Return [X, Y] of the center of cell containing provided text 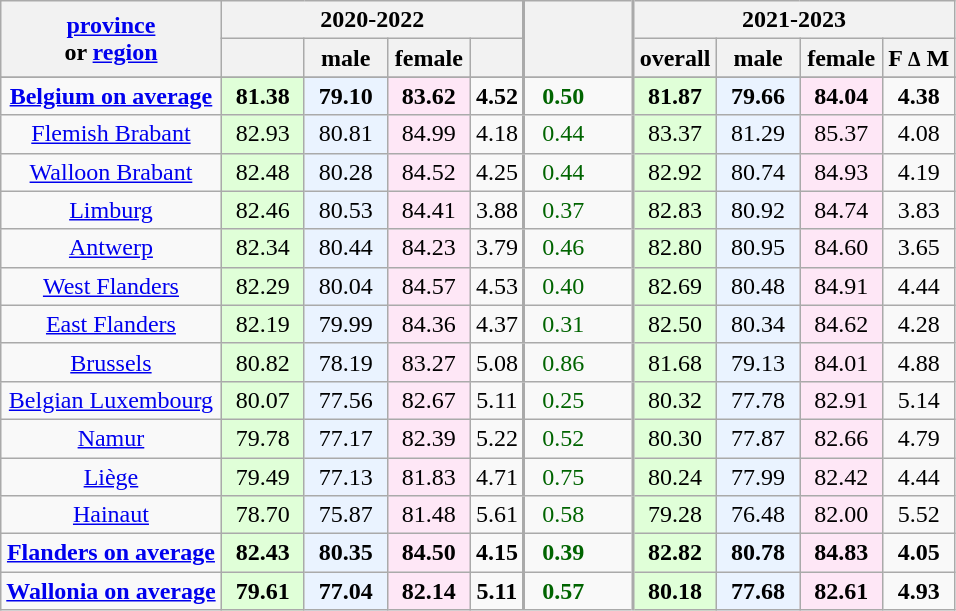
78.19 [346, 362]
77.87 [758, 438]
79.10 [346, 96]
82.46 [262, 210]
83.27 [428, 362]
Namur [111, 438]
80.07 [262, 400]
Brussels [111, 362]
80.28 [346, 172]
84.41 [428, 210]
81.83 [428, 477]
4.38 [919, 96]
80.24 [675, 477]
82.91 [842, 400]
overall [675, 58]
5.52 [919, 515]
84.36 [428, 324]
79.13 [758, 362]
84.93 [842, 172]
83.62 [428, 96]
4.25 [497, 172]
80.34 [758, 324]
West Flanders [111, 286]
79.78 [262, 438]
75.87 [346, 515]
0.86 [578, 362]
0.58 [578, 515]
82.42 [842, 477]
84.74 [842, 210]
82.14 [428, 591]
79.61 [262, 591]
79.99 [346, 324]
80.44 [346, 248]
82.69 [675, 286]
80.04 [346, 286]
79.49 [262, 477]
3.88 [497, 210]
Walloon Brabant [111, 172]
77.78 [758, 400]
82.19 [262, 324]
Flanders on average [111, 553]
78.70 [262, 515]
82.61 [842, 591]
84.52 [428, 172]
0.75 [578, 477]
4.08 [919, 134]
F Δ M [919, 58]
0.37 [578, 210]
4.53 [497, 286]
82.39 [428, 438]
81.29 [758, 134]
Belgium on average [111, 96]
3.79 [497, 248]
77.13 [346, 477]
82.92 [675, 172]
4.79 [919, 438]
84.50 [428, 553]
82.83 [675, 210]
84.60 [842, 248]
Hainaut [111, 515]
0.40 [578, 286]
5.14 [919, 400]
84.62 [842, 324]
5.08 [497, 362]
82.67 [428, 400]
4.28 [919, 324]
0.39 [578, 553]
82.93 [262, 134]
0.52 [578, 438]
84.91 [842, 286]
Limburg [111, 210]
80.74 [758, 172]
80.53 [346, 210]
77.56 [346, 400]
82.48 [262, 172]
4.37 [497, 324]
4.52 [497, 96]
2020-2022 [372, 20]
4.05 [919, 553]
81.48 [428, 515]
5.22 [497, 438]
81.68 [675, 362]
84.01 [842, 362]
80.81 [346, 134]
80.32 [675, 400]
84.99 [428, 134]
77.68 [758, 591]
provinceor region [111, 39]
82.00 [842, 515]
82.43 [262, 553]
Antwerp [111, 248]
0.31 [578, 324]
79.66 [758, 96]
80.82 [262, 362]
84.23 [428, 248]
76.48 [758, 515]
85.37 [842, 134]
4.88 [919, 362]
0.25 [578, 400]
84.04 [842, 96]
80.95 [758, 248]
80.78 [758, 553]
80.18 [675, 591]
0.57 [578, 591]
84.57 [428, 286]
80.92 [758, 210]
81.38 [262, 96]
5.61 [497, 515]
82.80 [675, 248]
82.34 [262, 248]
0.46 [578, 248]
80.48 [758, 286]
East Flanders [111, 324]
80.35 [346, 553]
2021-2023 [794, 20]
77.17 [346, 438]
77.99 [758, 477]
4.19 [919, 172]
Belgian Luxembourg [111, 400]
3.65 [919, 248]
82.82 [675, 553]
81.87 [675, 96]
79.28 [675, 515]
4.18 [497, 134]
4.15 [497, 553]
4.93 [919, 591]
82.29 [262, 286]
82.50 [675, 324]
3.83 [919, 210]
Flemish Brabant [111, 134]
83.37 [675, 134]
82.66 [842, 438]
Liège [111, 477]
84.83 [842, 553]
80.30 [675, 438]
4.71 [497, 477]
Wallonia on average [111, 591]
0.50 [578, 96]
77.04 [346, 591]
